Extract the [x, y] coordinate from the center of the cell holding the provided text.  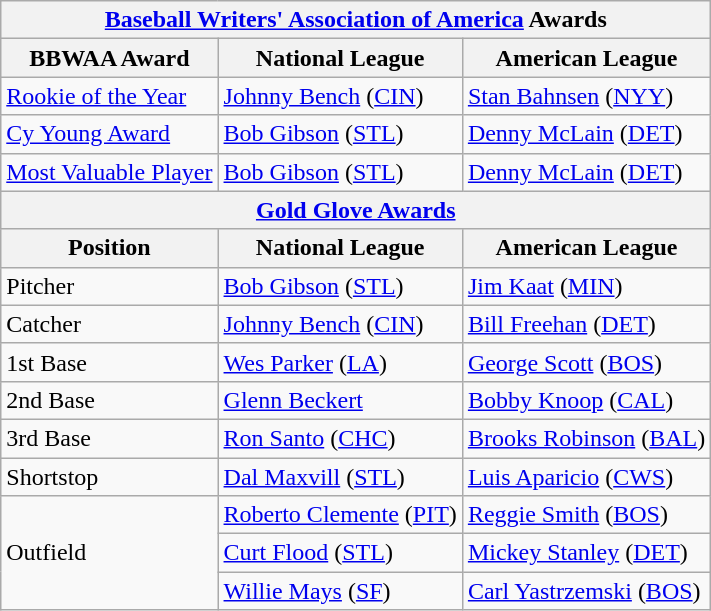
Curt Flood (STL) [340, 553]
Baseball Writers' Association of America Awards [356, 20]
Carl Yastrzemski (BOS) [586, 591]
George Scott (BOS) [586, 362]
Bobby Knoop (CAL) [586, 400]
Rookie of the Year [110, 96]
Luis Aparicio (CWS) [586, 477]
Outfield [110, 553]
Jim Kaat (MIN) [586, 286]
Position [110, 248]
BBWAA Award [110, 58]
Catcher [110, 324]
Most Valuable Player [110, 172]
Brooks Robinson (BAL) [586, 438]
2nd Base [110, 400]
Dal Maxvill (STL) [340, 477]
Cy Young Award [110, 134]
Reggie Smith (BOS) [586, 515]
Pitcher [110, 286]
Shortstop [110, 477]
Ron Santo (CHC) [340, 438]
Roberto Clemente (PIT) [340, 515]
1st Base [110, 362]
Mickey Stanley (DET) [586, 553]
Bill Freehan (DET) [586, 324]
Wes Parker (LA) [340, 362]
Stan Bahnsen (NYY) [586, 96]
3rd Base [110, 438]
Gold Glove Awards [356, 210]
Willie Mays (SF) [340, 591]
Glenn Beckert [340, 400]
